Return [X, Y] of the center of cell containing provided text 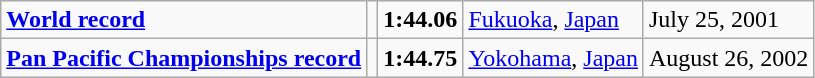
August 26, 2002 [728, 58]
World record [184, 20]
1:44.75 [420, 58]
Pan Pacific Championships record [184, 58]
1:44.06 [420, 20]
July 25, 2001 [728, 20]
Fukuoka, Japan [554, 20]
Yokohama, Japan [554, 58]
